Return (X, Y) of the center of cell containing provided text 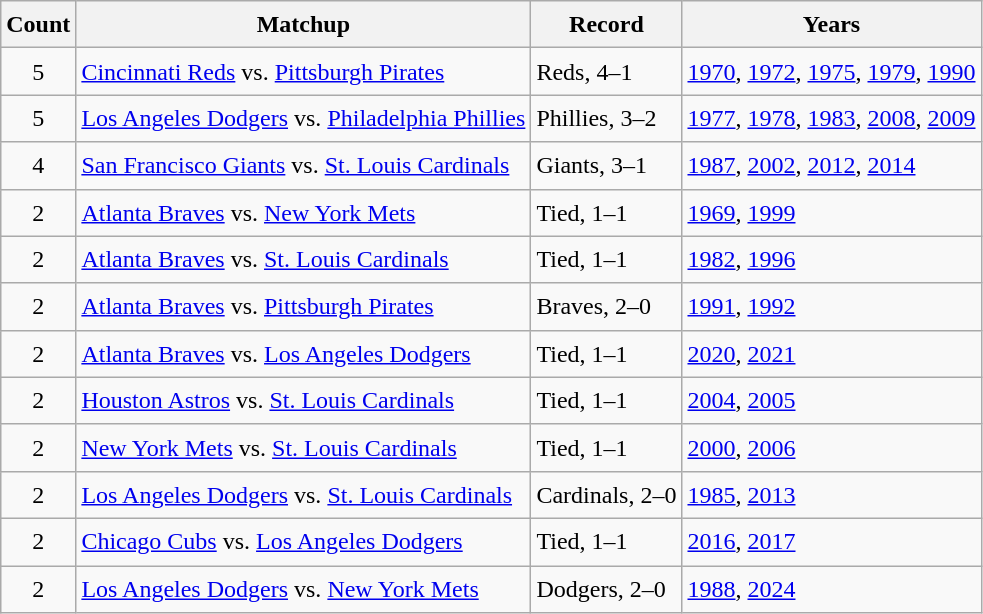
Matchup (304, 24)
1970, 1972, 1975, 1979, 1990 (832, 72)
1987, 2002, 2012, 2014 (832, 166)
Atlanta Braves vs. Los Angeles Dodgers (304, 354)
2016, 2017 (832, 542)
1991, 1992 (832, 306)
Chicago Cubs vs. Los Angeles Dodgers (304, 542)
San Francisco Giants vs. St. Louis Cardinals (304, 166)
1985, 2013 (832, 494)
Reds, 4–1 (606, 72)
Record (606, 24)
Atlanta Braves vs. New York Mets (304, 212)
Atlanta Braves vs. Pittsburgh Pirates (304, 306)
Cardinals, 2–0 (606, 494)
Phillies, 3–2 (606, 118)
Atlanta Braves vs. St. Louis Cardinals (304, 260)
Dodgers, 2–0 (606, 590)
Los Angeles Dodgers vs. St. Louis Cardinals (304, 494)
Count (38, 24)
Cincinnati Reds vs. Pittsburgh Pirates (304, 72)
Giants, 3–1 (606, 166)
Los Angeles Dodgers vs. Philadelphia Phillies (304, 118)
Los Angeles Dodgers vs. New York Mets (304, 590)
1969, 1999 (832, 212)
2000, 2006 (832, 448)
Years (832, 24)
4 (38, 166)
Braves, 2–0 (606, 306)
2020, 2021 (832, 354)
1988, 2024 (832, 590)
New York Mets vs. St. Louis Cardinals (304, 448)
2004, 2005 (832, 400)
1977, 1978, 1983, 2008, 2009 (832, 118)
1982, 1996 (832, 260)
Houston Astros vs. St. Louis Cardinals (304, 400)
